Capture the cell that displays the provided text and extract its [x, y] central coordinate. 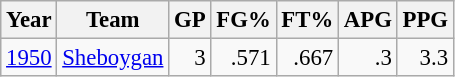
FG% [244, 20]
GP [190, 20]
3 [190, 58]
3.3 [425, 58]
APG [368, 20]
FT% [308, 20]
Team [113, 20]
.571 [244, 58]
1950 [29, 58]
Year [29, 20]
PPG [425, 20]
.667 [308, 58]
Sheboygan [113, 58]
.3 [368, 58]
